For the text-containing cell, return its midpoint in (x, y) coordinate format. 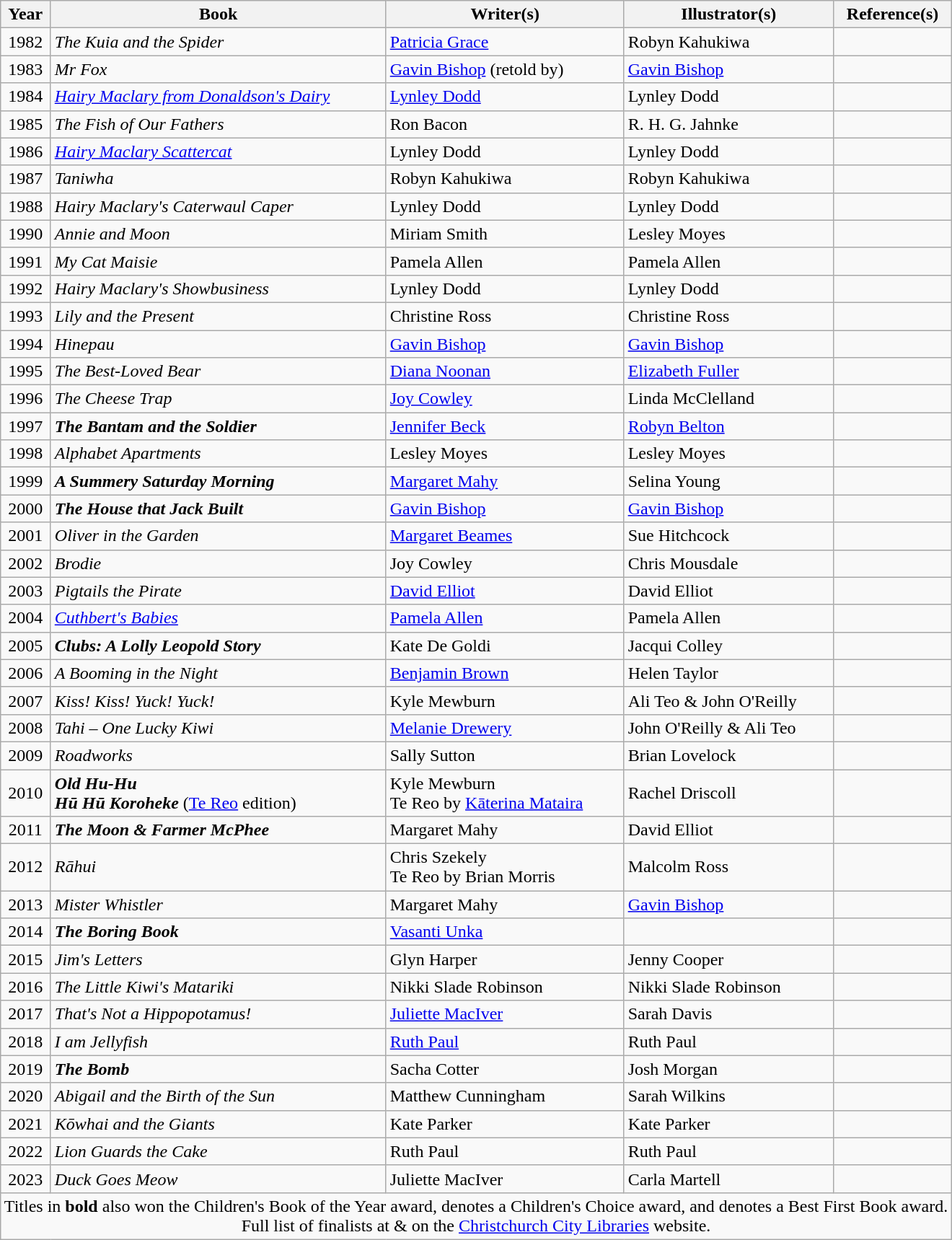
Duck Goes Meow (218, 1179)
Hairy Maclary from Donaldson's Dairy (218, 97)
2008 (25, 728)
Abigail and the Birth of the Sun (218, 1096)
Clubs: A Lolly Leopold Story (218, 646)
2015 (25, 959)
1987 (25, 179)
Josh Morgan (728, 1069)
2011 (25, 830)
1995 (25, 371)
I am Jellyfish (218, 1042)
Jennifer Beck (505, 426)
Helen Taylor (728, 673)
1986 (25, 151)
1994 (25, 344)
Selina Young (728, 481)
1993 (25, 316)
Melanie Drewery (505, 728)
Sarah Davis (728, 1014)
Kōwhai and the Giants (218, 1124)
Roadworks (218, 755)
A Booming in the Night (218, 673)
Sarah Wilkins (728, 1096)
2010 (25, 792)
Glyn Harper (505, 959)
2005 (25, 646)
2016 (25, 987)
The Kuia and the Spider (218, 42)
Sacha Cotter (505, 1069)
The Bomb (218, 1069)
Jenny Cooper (728, 959)
2003 (25, 591)
2001 (25, 536)
2013 (25, 905)
Rāhui (218, 867)
Kyle MewburnTe Reo by Kāterina Mataira (505, 792)
Malcolm Ross (728, 867)
Illustrator(s) (728, 14)
2006 (25, 673)
The Little Kiwi's Matariki (218, 987)
A Summery Saturday Morning (218, 481)
1997 (25, 426)
R. H. G. Jahnke (728, 124)
Chris SzekelyTe Reo by Brian Morris (505, 867)
Lily and the Present (218, 316)
John O'Reilly & Ali Teo (728, 728)
2019 (25, 1069)
1983 (25, 69)
Hairy Maclary's Showbusiness (218, 289)
Mr Fox (218, 69)
Old Hu-HuHū Hū Koroheke (Te Reo edition) (218, 792)
The Fish of Our Fathers (218, 124)
Ron Bacon (505, 124)
1996 (25, 399)
2012 (25, 867)
Kiss! Kiss! Yuck! Yuck! (218, 700)
Chris Mousdale (728, 563)
Diana Noonan (505, 371)
Patricia Grace (505, 42)
2004 (25, 618)
1992 (25, 289)
2022 (25, 1151)
The Moon & Farmer McPhee (218, 830)
Tahi – One Lucky Kiwi (218, 728)
2023 (25, 1179)
Elizabeth Fuller (728, 371)
Lion Guards the Cake (218, 1151)
2009 (25, 755)
2017 (25, 1014)
Hinepau (218, 344)
1984 (25, 97)
Rachel Driscoll (728, 792)
That's Not a Hippopotamus! (218, 1014)
My Cat Maisie (218, 261)
Jim's Letters (218, 959)
2018 (25, 1042)
Writer(s) (505, 14)
Matthew Cunningham (505, 1096)
1982 (25, 42)
Sally Sutton (505, 755)
Benjamin Brown (505, 673)
Hairy Maclary's Caterwaul Caper (218, 206)
Cuthbert's Babies (218, 618)
Gavin Bishop (retold by) (505, 69)
1998 (25, 454)
Taniwha (218, 179)
1990 (25, 234)
The Bantam and the Soldier (218, 426)
The Cheese Trap (218, 399)
Brodie (218, 563)
Jacqui Colley (728, 646)
Carla Martell (728, 1179)
Oliver in the Garden (218, 536)
Margaret Beames (505, 536)
The Best-Loved Bear (218, 371)
Year (25, 14)
Brian Lovelock (728, 755)
Pigtails the Pirate (218, 591)
Mister Whistler (218, 905)
Reference(s) (893, 14)
Sue Hitchcock (728, 536)
Kyle Mewburn (505, 700)
2021 (25, 1124)
Kate De Goldi (505, 646)
2002 (25, 563)
Robyn Belton (728, 426)
Vasanti Unka (505, 932)
1999 (25, 481)
2000 (25, 509)
Alphabet Apartments (218, 454)
Linda McClelland (728, 399)
The House that Jack Built (218, 509)
Annie and Moon (218, 234)
1991 (25, 261)
Book (218, 14)
2007 (25, 700)
Ali Teo & John O'Reilly (728, 700)
The Boring Book (218, 932)
Hairy Maclary Scattercat (218, 151)
2014 (25, 932)
1985 (25, 124)
Miriam Smith (505, 234)
1988 (25, 206)
2020 (25, 1096)
